Extract the [x, y] coordinate from the center of the cell holding the provided text.  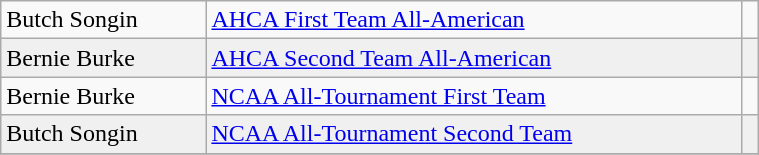
NCAA All-Tournament Second Team [474, 134]
NCAA All-Tournament First Team [474, 96]
AHCA First Team All-American [474, 20]
AHCA Second Team All-American [474, 58]
